For the text-containing cell, return its midpoint in (X, Y) coordinate format. 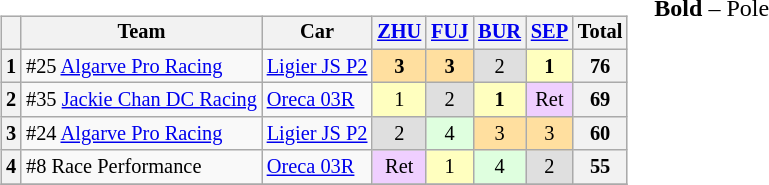
55 (600, 167)
#25 Algarve Pro Racing (142, 66)
60 (600, 134)
ZHU (399, 33)
BUR (500, 33)
#35 Jackie Chan DC Racing (142, 100)
#8 Race Performance (142, 167)
FUJ (450, 33)
Team (142, 33)
#24 Algarve Pro Racing (142, 134)
Car (317, 33)
SEP (550, 33)
76 (600, 66)
Total (600, 33)
69 (600, 100)
